Pinpoint the cell where the given text exists, returning its [X, Y] midpoint coordinate. 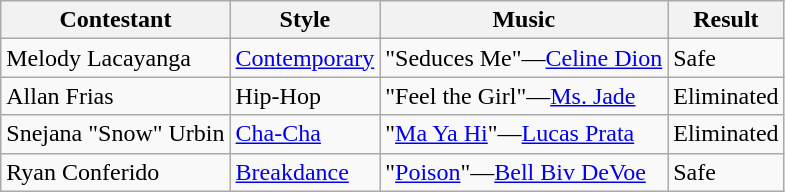
"Ma Ya Hi"—Lucas Prata [524, 134]
Melody Lacayanga [116, 58]
Style [305, 20]
"Feel the Girl"—Ms. Jade [524, 96]
Hip-Hop [305, 96]
Breakdance [305, 172]
Ryan Conferido [116, 172]
"Seduces Me"—Celine Dion [524, 58]
Allan Frias [116, 96]
Cha-Cha [305, 134]
Music [524, 20]
Contestant [116, 20]
"Poison"—Bell Biv DeVoe [524, 172]
Snejana "Snow" Urbin [116, 134]
Result [726, 20]
Contemporary [305, 58]
